Identify which cell holds the provided text, then report its (x, y) central coordinate. 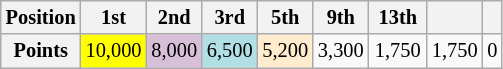
8,000 (174, 51)
Position (41, 17)
3,300 (341, 51)
Points (41, 51)
9th (341, 17)
2nd (174, 17)
5,200 (285, 51)
0 (493, 51)
13th (398, 17)
1st (114, 17)
10,000 (114, 51)
6,500 (230, 51)
3rd (230, 17)
5th (285, 17)
